Provide the [X, Y] coordinate of the cell's center where the given text is located.  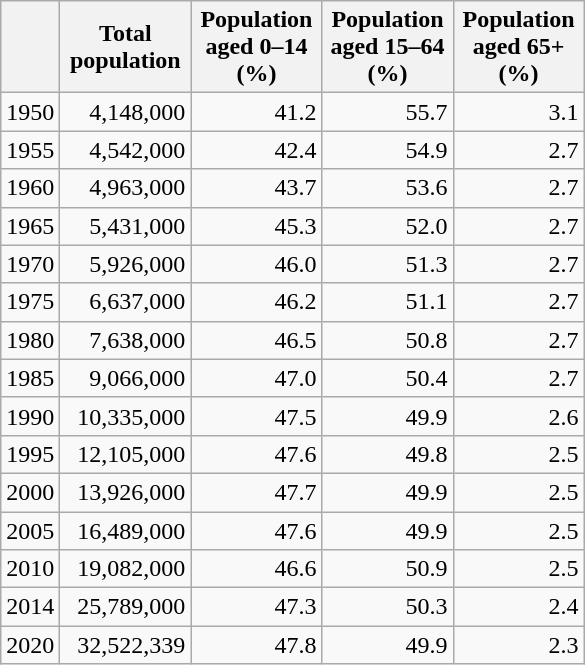
4,542,000 [126, 150]
3.1 [518, 112]
50.4 [388, 378]
19,082,000 [126, 569]
1970 [30, 264]
6,637,000 [126, 302]
46.2 [256, 302]
50.3 [388, 607]
2014 [30, 607]
Population aged 0–14 (%) [256, 47]
12,105,000 [126, 454]
1965 [30, 226]
1980 [30, 340]
45.3 [256, 226]
50.9 [388, 569]
47.5 [256, 416]
32,522,339 [126, 645]
25,789,000 [126, 607]
49.8 [388, 454]
1955 [30, 150]
41.2 [256, 112]
2000 [30, 492]
1985 [30, 378]
Total population [126, 47]
4,148,000 [126, 112]
47.8 [256, 645]
51.3 [388, 264]
16,489,000 [126, 531]
10,335,000 [126, 416]
Population aged 15–64 (%) [388, 47]
43.7 [256, 188]
Population aged 65+ (%) [518, 47]
1950 [30, 112]
51.1 [388, 302]
2010 [30, 569]
1960 [30, 188]
1975 [30, 302]
42.4 [256, 150]
1995 [30, 454]
47.3 [256, 607]
9,066,000 [126, 378]
2.4 [518, 607]
52.0 [388, 226]
50.8 [388, 340]
46.5 [256, 340]
2020 [30, 645]
4,963,000 [126, 188]
46.0 [256, 264]
47.7 [256, 492]
46.6 [256, 569]
7,638,000 [126, 340]
47.0 [256, 378]
2005 [30, 531]
55.7 [388, 112]
5,926,000 [126, 264]
2.6 [518, 416]
2.3 [518, 645]
54.9 [388, 150]
1990 [30, 416]
5,431,000 [126, 226]
13,926,000 [126, 492]
53.6 [388, 188]
